Output the [X, Y] coordinate of the center of the cell containing the given text.  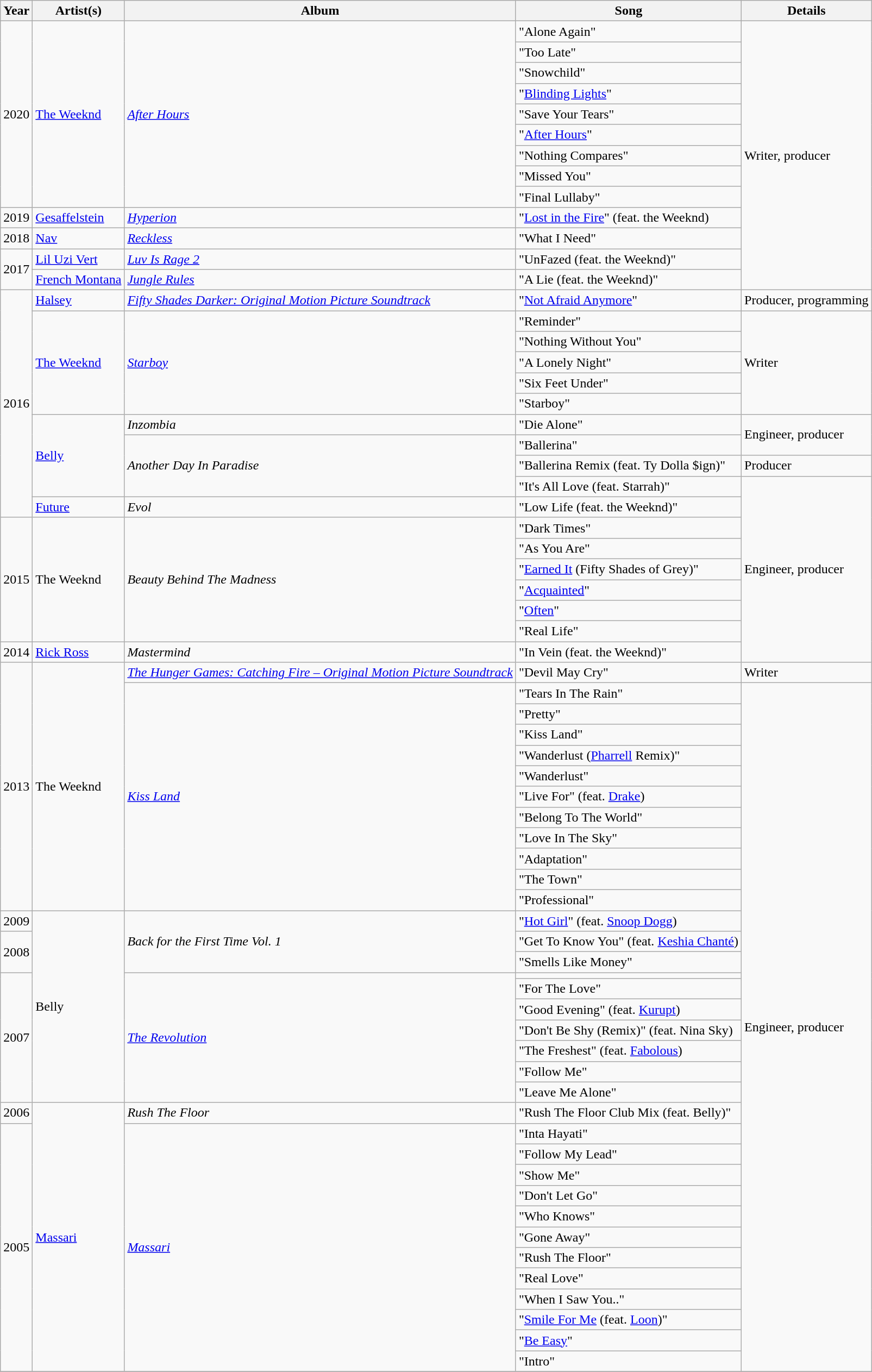
"In Vein (feat. the Weeknd)" [628, 652]
"Who Knows" [628, 1216]
"It's All Love (feat. Starrah)" [628, 486]
"Acquainted" [628, 590]
2018 [16, 238]
"Adaptation" [628, 859]
"Six Feet Under" [628, 383]
"Be Easy" [628, 1340]
2019 [16, 217]
Song [628, 11]
2007 [16, 1038]
"Love In The Sky" [628, 838]
Album [321, 11]
"When I Saw You.." [628, 1299]
"Get To Know You" (feat. Keshia Chanté) [628, 942]
2006 [16, 1113]
Kiss Land [321, 797]
"Follow Me" [628, 1072]
"Tears In The Rain" [628, 693]
Halsey [78, 300]
"Devil May Cry" [628, 673]
"Inta Hayati" [628, 1133]
"Show Me" [628, 1175]
"Rush The Floor Club Mix (feat. Belly)" [628, 1113]
"Too Late" [628, 52]
"Earned It (Fifty Shades of Grey)" [628, 569]
Producer [806, 466]
Mastermind [321, 652]
2014 [16, 652]
"Lost in the Fire" (feat. the Weeknd) [628, 217]
"Dark Times" [628, 528]
Fifty Shades Darker: Original Motion Picture Soundtrack [321, 300]
"Wanderlust (Pharrell Remix)" [628, 755]
Details [806, 11]
"Ballerina" [628, 445]
"A Lonely Night" [628, 362]
"Don't Be Shy (Remix)" (feat. Nina Sky) [628, 1030]
Beauty Behind The Madness [321, 579]
"Don't Let Go" [628, 1195]
Evol [321, 507]
"Follow My Lead" [628, 1154]
"Real Life" [628, 631]
"Blinding Lights" [628, 93]
"Smile For Me (feat. Loon)" [628, 1320]
"What I Need" [628, 238]
2009 [16, 921]
Another Day In Paradise [321, 466]
"The Town" [628, 879]
"Save Your Tears" [628, 114]
Lil Uzi Vert [78, 259]
"Good Evening" (feat. Kurupt) [628, 1010]
"Intro" [628, 1361]
"Snowchild" [628, 73]
"UnFazed (feat. the Weeknd)" [628, 259]
2017 [16, 270]
"For The Love" [628, 989]
"Often" [628, 611]
2015 [16, 579]
"Alone Again" [628, 32]
"Low Life (feat. the Weeknd)" [628, 507]
"Die Alone" [628, 424]
"After Hours" [628, 135]
Jungle Rules [321, 280]
After Hours [321, 114]
"Belong To The World" [628, 817]
The Revolution [321, 1038]
2013 [16, 787]
"The Freshest" (feat. Fabolous) [628, 1051]
"As You Are" [628, 548]
"Nothing Without You" [628, 342]
"Not Afraid Anymore" [628, 300]
"Wanderlust" [628, 776]
Rick Ross [78, 652]
"Hot Girl" (feat. Snoop Dogg) [628, 921]
The Hunger Games: Catching Fire – Original Motion Picture Soundtrack [321, 673]
Year [16, 11]
Inzombia [321, 424]
"Smells Like Money" [628, 962]
"Leave Me Alone" [628, 1092]
Back for the First Time Vol. 1 [321, 942]
"Gone Away" [628, 1237]
Starboy [321, 362]
"Ballerina Remix (feat. Ty Dolla $ign)" [628, 466]
Hyperion [321, 217]
Nav [78, 238]
"Reminder" [628, 321]
"Professional" [628, 900]
French Montana [78, 280]
Rush The Floor [321, 1113]
2005 [16, 1248]
"Pretty" [628, 714]
Writer, producer [806, 155]
"Starboy" [628, 404]
Reckless [321, 238]
"Real Love" [628, 1279]
2008 [16, 952]
2020 [16, 114]
Future [78, 507]
2016 [16, 404]
"Live For" (feat. Drake) [628, 797]
Gesaffelstein [78, 217]
"Nothing Compares" [628, 155]
"Missed You" [628, 176]
Producer, programming [806, 300]
Artist(s) [78, 11]
Luv Is Rage 2 [321, 259]
"Final Lullaby" [628, 197]
"Kiss Land" [628, 735]
"A Lie (feat. the Weeknd)" [628, 280]
"Rush The Floor" [628, 1258]
